Provide the [X, Y] coordinate of the cell's center where the given text is located.  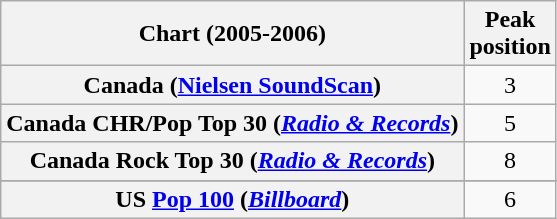
6 [510, 199]
8 [510, 161]
3 [510, 85]
US Pop 100 (Billboard) [232, 199]
Peakposition [510, 34]
Chart (2005-2006) [232, 34]
Canada CHR/Pop Top 30 (Radio & Records) [232, 123]
Canada (Nielsen SoundScan) [232, 85]
5 [510, 123]
Canada Rock Top 30 (Radio & Records) [232, 161]
